Capture the cell that displays the provided text and extract its [X, Y] central coordinate. 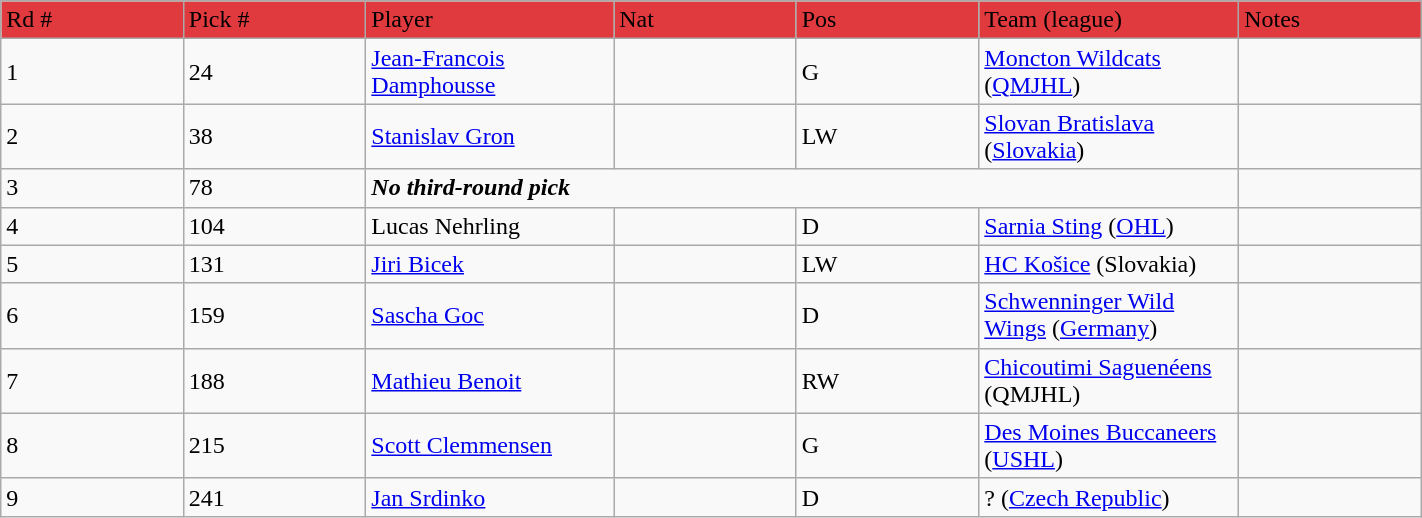
131 [274, 264]
Jiri Bicek [490, 264]
Schwenninger Wild Wings (Germany) [1109, 316]
Des Moines Buccaneers (USHL) [1109, 446]
104 [274, 226]
5 [92, 264]
241 [274, 497]
Jean-Francois Damphousse [490, 72]
Slovan Bratislava (Slovakia) [1109, 136]
4 [92, 226]
159 [274, 316]
Nat [706, 20]
Lucas Nehrling [490, 226]
Pick # [274, 20]
Chicoutimi Saguenéens (QMJHL) [1109, 380]
Team (league) [1109, 20]
RW [888, 380]
24 [274, 72]
Player [490, 20]
Moncton Wildcats (QMJHL) [1109, 72]
Mathieu Benoit [490, 380]
Sarnia Sting (OHL) [1109, 226]
1 [92, 72]
38 [274, 136]
? (Czech Republic) [1109, 497]
2 [92, 136]
Jan Srdinko [490, 497]
6 [92, 316]
7 [92, 380]
8 [92, 446]
Sascha Goc [490, 316]
3 [92, 188]
188 [274, 380]
HC Košice (Slovakia) [1109, 264]
9 [92, 497]
215 [274, 446]
Pos [888, 20]
Notes [1330, 20]
Scott Clemmensen [490, 446]
Rd # [92, 20]
No third-round pick [802, 188]
Stanislav Gron [490, 136]
78 [274, 188]
